Capture the cell that displays the provided text and extract its [X, Y] central coordinate. 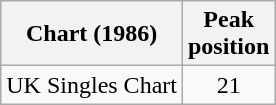
UK Singles Chart [92, 85]
21 [228, 85]
Peakposition [228, 34]
Chart (1986) [92, 34]
